Search for the cell housing the specified text and yield its [x, y] center coordinate. 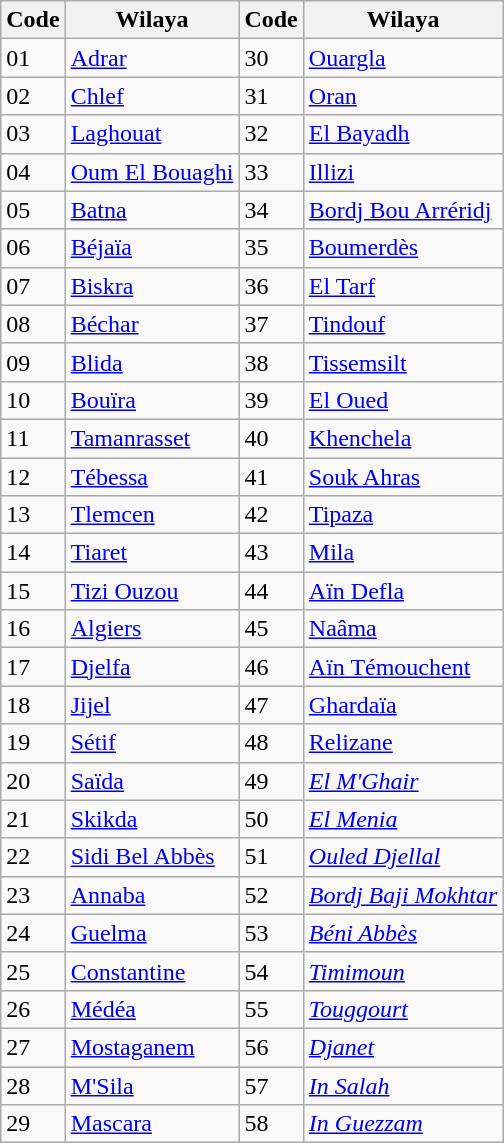
Ghardaïa [403, 705]
46 [271, 667]
Oran [403, 96]
El M'Ghair [403, 781]
Tindouf [403, 324]
Batna [152, 210]
El Oued [403, 400]
Annaba [152, 895]
36 [271, 286]
13 [33, 515]
40 [271, 438]
Timimoun [403, 971]
21 [33, 819]
Blida [152, 362]
Tissemsilt [403, 362]
33 [271, 172]
Constantine [152, 971]
M'Sila [152, 1085]
17 [33, 667]
Aïn Defla [403, 591]
Ouargla [403, 58]
In Guezzam [403, 1124]
23 [33, 895]
34 [271, 210]
Relizane [403, 743]
14 [33, 553]
28 [33, 1085]
22 [33, 857]
27 [33, 1047]
Médéa [152, 1009]
Laghouat [152, 134]
Algiers [152, 629]
Souk Ahras [403, 477]
08 [33, 324]
Bouïra [152, 400]
19 [33, 743]
El Bayadh [403, 134]
Tizi Ouzou [152, 591]
45 [271, 629]
03 [33, 134]
09 [33, 362]
Bordj Bou Arréridj [403, 210]
Mostaganem [152, 1047]
Mascara [152, 1124]
Aïn Témouchent [403, 667]
Skikda [152, 819]
25 [33, 971]
38 [271, 362]
Jijel [152, 705]
20 [33, 781]
26 [33, 1009]
Saïda [152, 781]
41 [271, 477]
29 [33, 1124]
Béchar [152, 324]
Illizi [403, 172]
01 [33, 58]
Naâma [403, 629]
39 [271, 400]
56 [271, 1047]
Tamanrasset [152, 438]
43 [271, 553]
31 [271, 96]
35 [271, 248]
11 [33, 438]
06 [33, 248]
30 [271, 58]
44 [271, 591]
Tiaret [152, 553]
07 [33, 286]
16 [33, 629]
02 [33, 96]
47 [271, 705]
18 [33, 705]
Tébessa [152, 477]
32 [271, 134]
Ouled Djellal [403, 857]
52 [271, 895]
53 [271, 933]
Djelfa [152, 667]
Chlef [152, 96]
Touggourt [403, 1009]
58 [271, 1124]
Tipaza [403, 515]
El Tarf [403, 286]
24 [33, 933]
Mila [403, 553]
Djanet [403, 1047]
Khenchela [403, 438]
05 [33, 210]
Biskra [152, 286]
37 [271, 324]
Béni Abbès [403, 933]
Sétif [152, 743]
12 [33, 477]
50 [271, 819]
42 [271, 515]
15 [33, 591]
Béjaïa [152, 248]
48 [271, 743]
Sidi Bel Abbès [152, 857]
10 [33, 400]
Adrar [152, 58]
04 [33, 172]
49 [271, 781]
55 [271, 1009]
51 [271, 857]
54 [271, 971]
El Menia [403, 819]
57 [271, 1085]
Boumerdès [403, 248]
In Salah [403, 1085]
Tlemcen [152, 515]
Guelma [152, 933]
Bordj Baji Mokhtar [403, 895]
Oum El Bouaghi [152, 172]
